Pinpoint the cell where the given text exists, returning its [x, y] midpoint coordinate. 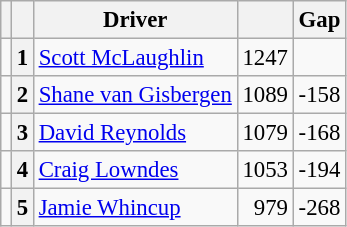
4 [22, 170]
1053 [265, 170]
-268 [319, 208]
Jamie Whincup [135, 208]
Craig Lowndes [135, 170]
2 [22, 95]
-158 [319, 95]
Driver [135, 20]
Shane van Gisbergen [135, 95]
Scott McLaughlin [135, 58]
979 [265, 208]
David Reynolds [135, 133]
-194 [319, 170]
Gap [319, 20]
1079 [265, 133]
3 [22, 133]
5 [22, 208]
1089 [265, 95]
-168 [319, 133]
1247 [265, 58]
1 [22, 58]
